Detect which cell encompasses the target text, then output its (X, Y) center coordinate. 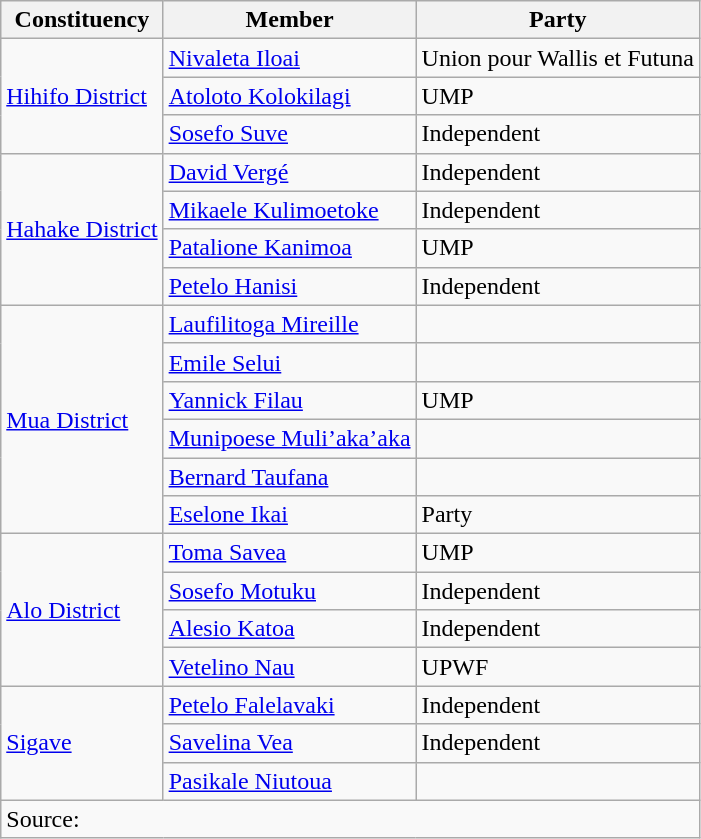
Nivaleta Iloai (290, 58)
Atoloto Kolokilagi (290, 96)
Pasikale Niutoua (290, 781)
Eselone Ikai (290, 515)
Alesio Katoa (290, 629)
Union pour Wallis et Futuna (558, 58)
Alo District (82, 610)
Sigave (82, 743)
Mua District (82, 419)
Petelo Hanisi (290, 286)
Hihifo District (82, 96)
Member (290, 20)
UPWF (558, 667)
Patalione Kanimoa (290, 248)
Toma Savea (290, 553)
Constituency (82, 20)
David Vergé (290, 172)
Sosefo Suve (290, 134)
Sosefo Motuku (290, 591)
Source: (350, 819)
Vetelino Nau (290, 667)
Munipoese Muli’aka’aka (290, 438)
Hahake District (82, 229)
Yannick Filau (290, 400)
Petelo Falelavaki (290, 705)
Savelina Vea (290, 743)
Bernard Taufana (290, 477)
Laufilitoga Mireille (290, 324)
Emile Selui (290, 362)
Mikaele Kulimoetoke (290, 210)
